Provide the [x, y] coordinate of the cell's center where the given text is located.  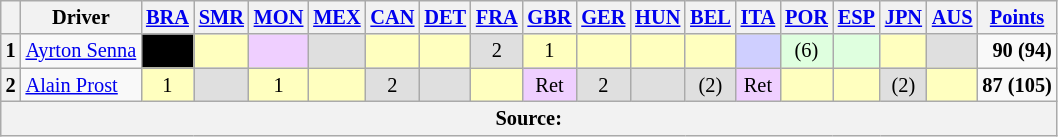
CAN [393, 17]
BRA [168, 17]
JPN [904, 17]
FRA [497, 17]
HUN [658, 17]
Alain Prost [81, 85]
(6) [806, 51]
Points [1016, 17]
BEL [710, 17]
Source: [529, 118]
ESP [856, 17]
87 (105) [1016, 85]
POR [806, 17]
SMR [222, 17]
DET [445, 17]
GER [603, 17]
Ayrton Senna [81, 51]
Driver [81, 17]
GBR [550, 17]
MEX [336, 17]
ITA [758, 17]
MON [279, 17]
AUS [952, 17]
90 (94) [1016, 51]
